Return (x, y) of the center of cell containing provided text 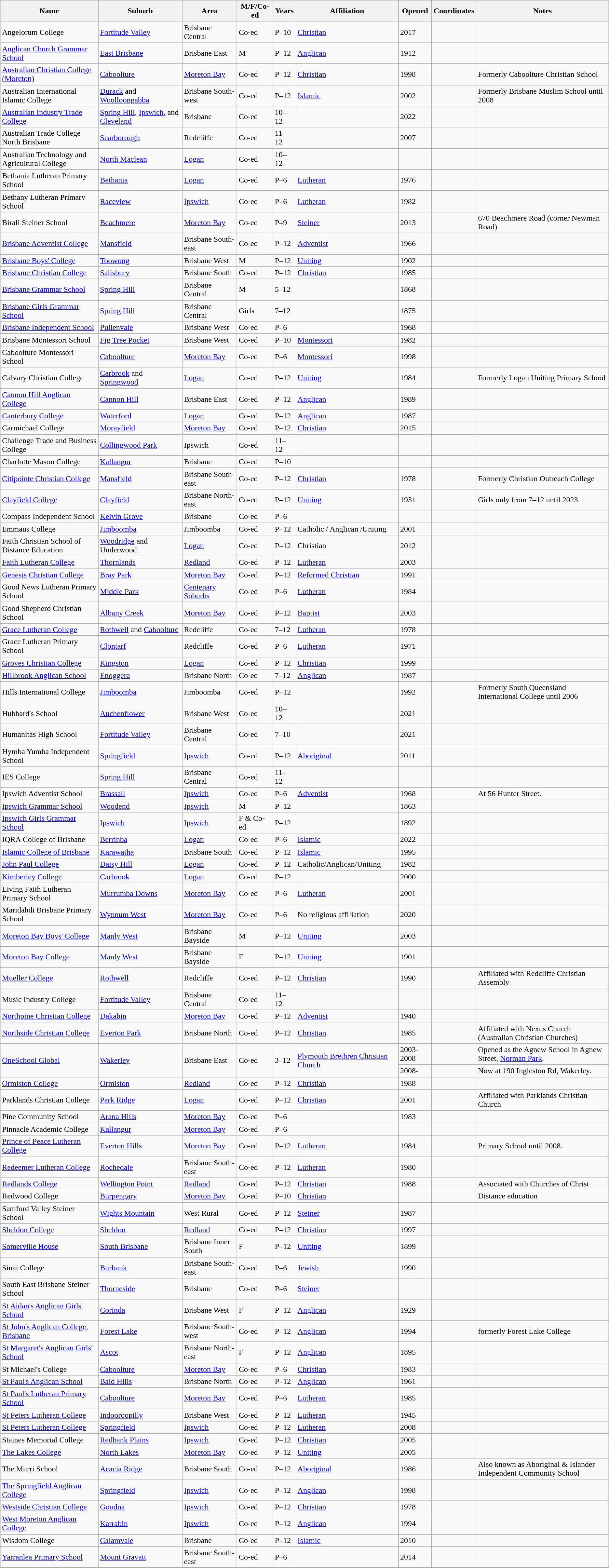
The Murri School (49, 1469)
1966 (415, 243)
1961 (415, 1382)
Brassall (140, 793)
1863 (415, 806)
formerly Forest Lake College (543, 1331)
1991 (415, 575)
Bethany Lutheran Primary School (49, 201)
2010 (415, 1540)
IQRA College of Brisbane (49, 840)
1868 (415, 290)
Woodridge and Underwood (140, 546)
Brisbane Montessori School (49, 340)
2014 (415, 1557)
Mueller College (49, 978)
Salisbury (140, 273)
Calvary Christian College (49, 378)
2008 (415, 1427)
Pullenvale (140, 328)
Acacia Ridge (140, 1469)
Years (284, 11)
Angelorum College (49, 32)
1980 (415, 1167)
Mount Gravatt (140, 1557)
South Brisbane (140, 1247)
Jewish (347, 1267)
1971 (415, 646)
Girls (255, 311)
The Springfield Anglican College (49, 1490)
Ormiston (140, 1083)
Sinai College (49, 1267)
North Lakes (140, 1452)
Goodna (140, 1507)
1902 (415, 261)
1995 (415, 852)
Faith Lutheran College (49, 562)
Ormiston College (49, 1083)
IES College (49, 777)
Parklands Christian College (49, 1100)
1929 (415, 1310)
2007 (415, 138)
1901 (415, 957)
Living Faith Lutheran Primary School (49, 893)
F & Co-ed (255, 823)
Ipswich Grammar School (49, 806)
1986 (415, 1469)
Everton Hills (140, 1146)
1892 (415, 823)
Wakerley (140, 1060)
2013 (415, 223)
Karrabin (140, 1524)
Grace Lutheran Primary School (49, 646)
Brisbane Boys' College (49, 261)
Dakabin (140, 1016)
Australian Industry Trade College (49, 116)
Music Industry College (49, 999)
2003-2008 (415, 1054)
1895 (415, 1352)
Calamvale (140, 1540)
Yarranlea Primary School (49, 1557)
Woodend (140, 806)
2000 (415, 877)
Brisbane Adventist College (49, 243)
Canterbury College (49, 416)
Collingwood Park (140, 445)
2012 (415, 546)
Scarborough (140, 138)
OneSchool Global (49, 1060)
Burbank (140, 1267)
Compass Independent School (49, 516)
Morayfield (140, 428)
Charlotte Mason College (49, 462)
Catholic / Anglican /Uniting (347, 529)
St Paul's Anglican School (49, 1382)
Good Shepherd Christian School (49, 613)
Carmichael College (49, 428)
St Aidan's Anglican Girls' School (49, 1310)
Name (49, 11)
Suburb (140, 11)
2002 (415, 96)
Primary School until 2008. (543, 1146)
Affiliated with Nexus Church (Australian Christian Churches) (543, 1033)
Daisy Hill (140, 864)
Moreton Bay Boys' College (49, 936)
Brisbane Independent School (49, 328)
Bray Park (140, 575)
Redlands College (49, 1184)
Opened (415, 11)
Spring Hill, Ipswich, and Cleveland (140, 116)
Opened as the Agnew School in Agnew Street, Norman Park. (543, 1054)
Formerly Brisbane Muslim School until 2008 (543, 96)
Formerly Christian Outreach College (543, 478)
Now at 190 Ingleston Rd, Wakerley. (543, 1071)
Berrinba (140, 840)
Brisbane Girls Grammar School (49, 311)
Toowong (140, 261)
Faith Christian School of Distance Education (49, 546)
Pinnacle Academic College (49, 1129)
Australian International Islamic College (49, 96)
St Michael's College (49, 1369)
Beachmere (140, 223)
Hills International College (49, 692)
2011 (415, 755)
Notes (543, 11)
Maridahdi Brisbane Primary School (49, 915)
Rochedale (140, 1167)
Brisbane Inner South (210, 1247)
Sheldon College (49, 1230)
Kelvin Grove (140, 516)
Bethania (140, 180)
Everton Park (140, 1033)
Good News Lutheran Primary School (49, 591)
Formerly Logan Uniting Primary School (543, 378)
St Margaret's Anglican Girls' School (49, 1352)
East Brisbane (140, 53)
Islamic College of Brisbane (49, 852)
Formerly Caboolture Christian School (543, 74)
Plymouth Brethren Christian Church (347, 1060)
Staines Memorial College (49, 1440)
1976 (415, 180)
1999 (415, 663)
1875 (415, 311)
1899 (415, 1247)
Karawatha (140, 852)
Auchenflower (140, 713)
Fig Tree Pocket (140, 340)
Emmaus College (49, 529)
Thornlands (140, 562)
Carbrook and Springwood (140, 378)
Thorneside (140, 1289)
Raceview (140, 201)
Hubbard's School (49, 713)
Ascot (140, 1352)
St John's Anglican College, Brisbane (49, 1331)
Bethania Lutheran Primary School (49, 180)
Park Ridge (140, 1100)
1940 (415, 1016)
Carbrook (140, 877)
Distance education (543, 1196)
Humanitas High School (49, 735)
Baptist (347, 613)
Brisbane Grammar School (49, 290)
1989 (415, 399)
Burpengary (140, 1196)
1945 (415, 1415)
P–9 (284, 223)
Sheldon (140, 1230)
Formerly South Queensland International College until 2006 (543, 692)
Cannon Hill Anglican College (49, 399)
Clontarf (140, 646)
Associated with Churches of Christ (543, 1184)
Also known as Aboriginal & Islander Independent Community School (543, 1469)
Rothwell (140, 978)
Hillbrook Anglican School (49, 675)
Pine Community School (49, 1117)
Moreton Bay College (49, 957)
Cannon Hill (140, 399)
1931 (415, 500)
Hymba Yumba Independent School (49, 755)
Australian Technology and Agricultural College (49, 159)
Rothwell and Caboolture (140, 629)
Groves Christian College (49, 663)
No religious affiliation (347, 915)
John Paul College (49, 864)
2020 (415, 915)
West Rural (210, 1213)
Middle Park (140, 591)
Genesis Christian College (49, 575)
Northside Christian College (49, 1033)
Arana Hills (140, 1117)
Prince of Peace Lutheran College (49, 1146)
Corinda (140, 1310)
Redeemer Lutheran College (49, 1167)
2017 (415, 32)
1992 (415, 692)
3–12 (284, 1060)
Girls only from 7–12 until 2023 (543, 500)
South East Brisbane Steiner School (49, 1289)
Murrumba Downs (140, 893)
Citipointe Christian College (49, 478)
Indooroopilly (140, 1415)
Catholic/Anglican/Uniting (347, 864)
Area (210, 11)
Clayfield College (49, 500)
M/F/Co-ed (255, 11)
Grace Lutheran College (49, 629)
Australian Trade College North Brisbane (49, 138)
Reformed Christian (347, 575)
670 Beachmere Road (corner Newman Road) (543, 223)
7–10 (284, 735)
1912 (415, 53)
Durack and Woolloongabba (140, 96)
Samford Valley Steiner School (49, 1213)
Brisbane Christian College (49, 273)
Wights Mountain (140, 1213)
West Moreton Anglican College (49, 1524)
Affiliated with Redcliffe Christian Assembly (543, 978)
Australian Christian College (Moreton) (49, 74)
Anglican Church Grammar School (49, 53)
North Maclean (140, 159)
Redbank Plains (140, 1440)
1997 (415, 1230)
Bald Hills (140, 1382)
Forest Lake (140, 1331)
The Lakes College (49, 1452)
Clayfield (140, 500)
Affiliated with Parklands Christian Church (543, 1100)
Centenary Suburbs (210, 591)
Coordinates (454, 11)
2008- (415, 1071)
Northpine Christian College (49, 1016)
Westside Christian College (49, 1507)
Ipswich Girls Grammar School (49, 823)
Birali Steiner School (49, 223)
Wisdom College (49, 1540)
Caboolture Montessori School (49, 357)
Kingston (140, 663)
Challenge Trade and Business College (49, 445)
Affiliation (347, 11)
2015 (415, 428)
5–12 (284, 290)
Albany Creek (140, 613)
Redwood College (49, 1196)
Kimberley College (49, 877)
At 56 Hunter Street. (543, 793)
Ipswich Adventist School (49, 793)
Somerville House (49, 1247)
St Paul's Lutheran Primary School (49, 1398)
Enoggera (140, 675)
Wellington Point (140, 1184)
Waterford (140, 416)
Wynnum West (140, 915)
